Detect which cell encompasses the target text, then output its [X, Y] center coordinate. 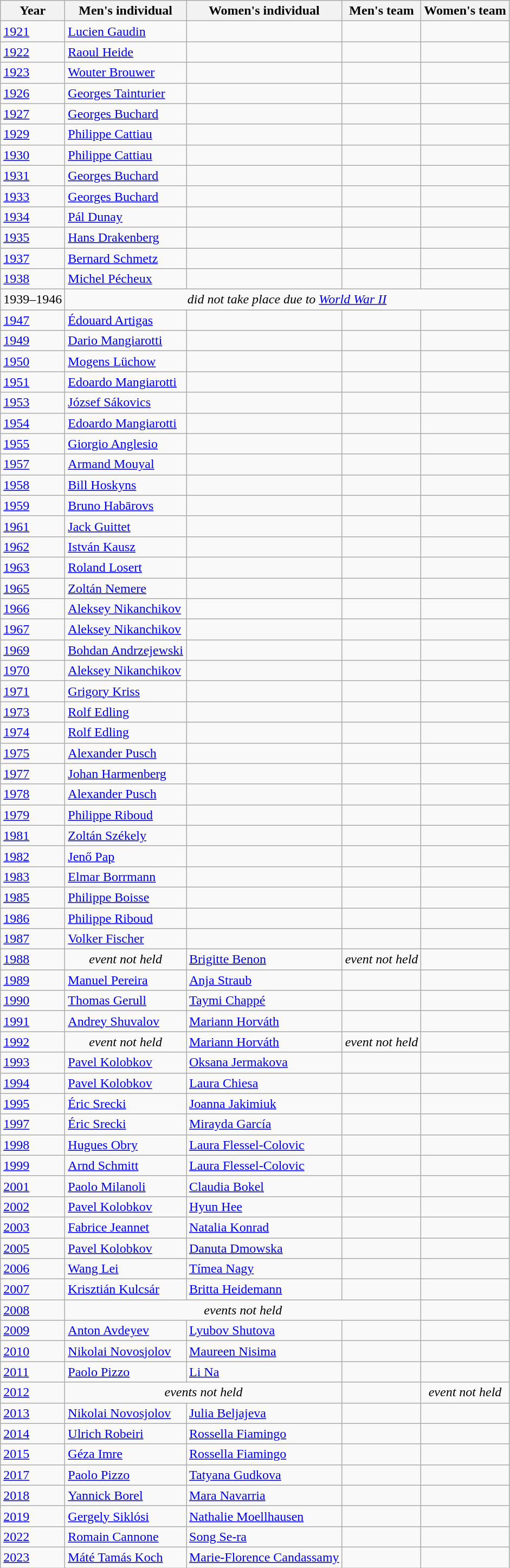
Tímea Nagy [264, 1269]
2019 [33, 1516]
1927 [33, 114]
Taymi Chappé [264, 1001]
2017 [33, 1475]
Manuel Pereira [126, 980]
Zoltán Nemere [126, 588]
1969 [33, 650]
Maureen Nisima [264, 1351]
Men's individual [126, 11]
Georges Tainturier [126, 93]
Mogens Lüchow [126, 361]
1985 [33, 897]
1967 [33, 630]
István Kausz [126, 547]
Women's team [465, 11]
Géza Imre [126, 1454]
Michel Pécheux [126, 279]
Elmar Borrmann [126, 877]
1958 [33, 485]
1987 [33, 939]
1966 [33, 609]
Lucien Gaudin [126, 31]
Grigory Kriss [126, 691]
Édouard Artigas [126, 320]
1939–1946 [33, 300]
1950 [33, 361]
1993 [33, 1062]
2007 [33, 1290]
2008 [33, 1310]
2023 [33, 1557]
2002 [33, 1207]
Johan Harmenberg [126, 774]
1979 [33, 815]
Bill Hoskyns [126, 485]
Thomas Gerull [126, 1001]
1983 [33, 877]
1951 [33, 382]
Giorgio Anglesio [126, 444]
1921 [33, 31]
Volker Fischer [126, 939]
Roland Losert [126, 567]
1994 [33, 1083]
1971 [33, 691]
1999 [33, 1165]
1990 [33, 1001]
Jenő Pap [126, 856]
Hans Drakenberg [126, 237]
Bruno Habārovs [126, 506]
2005 [33, 1248]
Laura Chiesa [264, 1083]
Li Na [264, 1372]
Britta Heidemann [264, 1290]
Raoul Heide [126, 52]
Jack Guittet [126, 526]
2018 [33, 1495]
Anton Avdeyev [126, 1331]
Gergely Siklósi [126, 1516]
1963 [33, 567]
1935 [33, 237]
2011 [33, 1372]
Joanna Jakimiuk [264, 1104]
1992 [33, 1042]
1923 [33, 73]
2009 [33, 1331]
Bohdan Andrzejewski [126, 650]
1973 [33, 712]
2022 [33, 1537]
1922 [33, 52]
1947 [33, 320]
Pál Dunay [126, 217]
1954 [33, 423]
Zoltán Székely [126, 835]
Nathalie Moellhausen [264, 1516]
1959 [33, 506]
1957 [33, 464]
Year [33, 11]
2006 [33, 1269]
Romain Cannone [126, 1537]
1970 [33, 671]
Men's team [382, 11]
2014 [33, 1434]
1953 [33, 403]
1949 [33, 341]
1995 [33, 1104]
Philippe Boisse [126, 897]
Mirayda García [264, 1124]
did not take place due to World War II [287, 300]
1938 [33, 279]
1926 [33, 93]
1981 [33, 835]
1998 [33, 1145]
1962 [33, 547]
1989 [33, 980]
Natalia Konrad [264, 1227]
Armand Mouyal [126, 464]
Dario Mangiarotti [126, 341]
Fabrice Jeannet [126, 1227]
1975 [33, 753]
Andrey Shuvalov [126, 1021]
Wouter Brouwer [126, 73]
Hyun Hee [264, 1207]
Danuta Dmowska [264, 1248]
Arnd Schmitt [126, 1165]
Oksana Jermakova [264, 1062]
2015 [33, 1454]
1991 [33, 1021]
Krisztián Kulcsár [126, 1290]
2010 [33, 1351]
Women's individual [264, 11]
1986 [33, 918]
Hugues Obry [126, 1145]
1982 [33, 856]
Lyubov Shutova [264, 1331]
Song Se-ra [264, 1537]
1974 [33, 733]
1930 [33, 155]
Ulrich Robeiri [126, 1434]
1965 [33, 588]
1978 [33, 794]
1937 [33, 258]
Brigitte Benon [264, 960]
1955 [33, 444]
Marie-Florence Candassamy [264, 1557]
1988 [33, 960]
1977 [33, 774]
1961 [33, 526]
2003 [33, 1227]
1931 [33, 176]
Wang Lei [126, 1269]
Claudia Bokel [264, 1186]
1929 [33, 134]
Bernard Schmetz [126, 258]
Yannick Borel [126, 1495]
Mara Navarria [264, 1495]
Julia Beljajeva [264, 1413]
1933 [33, 196]
2012 [33, 1392]
Anja Straub [264, 980]
Paolo Milanoli [126, 1186]
1934 [33, 217]
József Sákovics [126, 403]
2001 [33, 1186]
2013 [33, 1413]
Tatyana Gudkova [264, 1475]
1997 [33, 1124]
Máté Tamás Koch [126, 1557]
